Locate the cell with the specified text and output its [x, y] center coordinate. 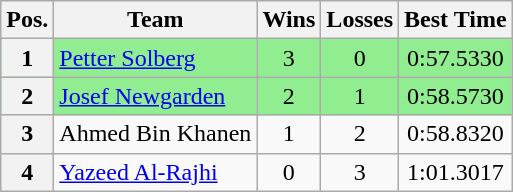
4 [28, 172]
Pos. [28, 20]
Ahmed Bin Khanen [156, 134]
Best Time [456, 20]
0:57.5330 [456, 58]
0:58.5730 [456, 96]
0:58.8320 [456, 134]
Petter Solberg [156, 58]
Wins [289, 20]
Team [156, 20]
Losses [360, 20]
1:01.3017 [456, 172]
Josef Newgarden [156, 96]
Yazeed Al-Rajhi [156, 172]
